Scan for the cell matching the given text and deliver its [X, Y] coordinate at center. 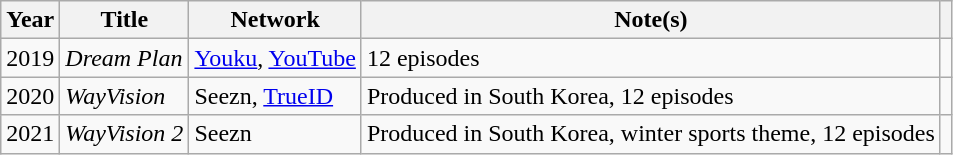
WayVision 2 [124, 134]
12 episodes [650, 58]
Produced in South Korea, winter sports theme, 12 episodes [650, 134]
WayVision [124, 96]
Seezn [275, 134]
Seezn, TrueID [275, 96]
Title [124, 20]
Note(s) [650, 20]
Produced in South Korea, 12 episodes [650, 96]
Year [30, 20]
Youku, YouTube [275, 58]
2019 [30, 58]
2020 [30, 96]
Dream Plan [124, 58]
Network [275, 20]
2021 [30, 134]
